Search for the cell housing the specified text and yield its (X, Y) center coordinate. 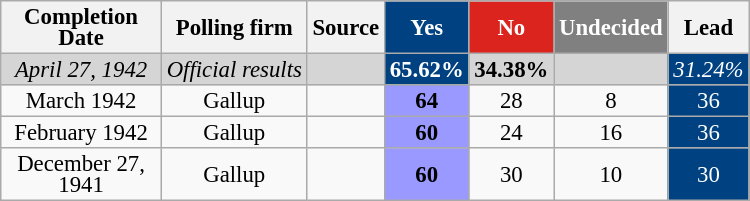
April 27, 1942 (82, 70)
64 (426, 101)
10 (611, 174)
65.62% (426, 70)
Lead (708, 28)
24 (512, 133)
8 (611, 101)
Completion Date (82, 28)
Yes (426, 28)
Official results (234, 70)
28 (512, 101)
Polling firm (234, 28)
16 (611, 133)
31.24% (708, 70)
December 27, 1941 (82, 174)
Undecided (611, 28)
February 1942 (82, 133)
34.38% (512, 70)
No (512, 28)
March 1942 (82, 101)
Source (346, 28)
